Pinpoint the cell where the given text exists, returning its (x, y) midpoint coordinate. 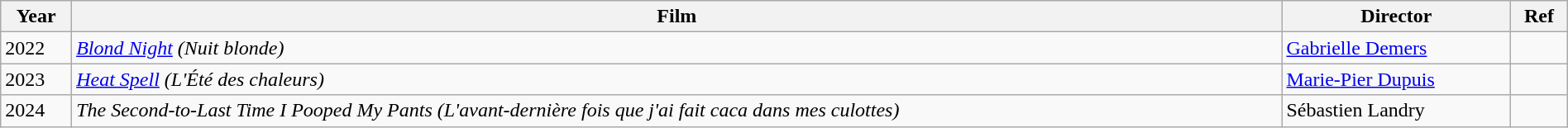
Heat Spell (L'Été des chaleurs) (676, 79)
Sébastien Landry (1396, 111)
Year (36, 17)
Film (676, 17)
The Second-to-Last Time I Pooped My Pants (L'avant-dernière fois que j'ai fait caca dans mes culottes) (676, 111)
2024 (36, 111)
2023 (36, 79)
Blond Night (Nuit blonde) (676, 48)
Ref (1539, 17)
2022 (36, 48)
Marie-Pier Dupuis (1396, 79)
Director (1396, 17)
Gabrielle Demers (1396, 48)
